Find where the given text appears and provide that cell's center as (x, y) coordinate. 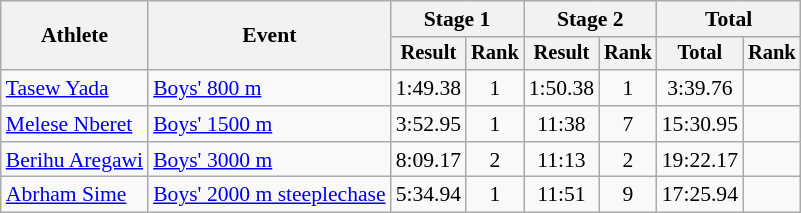
11:13 (562, 160)
19:22.17 (700, 160)
Stage 1 (458, 19)
15:30.95 (700, 124)
7 (628, 124)
Athlete (74, 36)
Boys' 1500 m (269, 124)
Tasew Yada (74, 88)
11:38 (562, 124)
3:52.95 (428, 124)
Stage 2 (590, 19)
3:39.76 (700, 88)
Abrham Sime (74, 195)
9 (628, 195)
5:34.94 (428, 195)
8:09.17 (428, 160)
1:49.38 (428, 88)
Event (269, 36)
Boys' 2000 m steeplechase (269, 195)
Boys' 800 m (269, 88)
Berihu Aregawi (74, 160)
1:50.38 (562, 88)
Melese Nberet (74, 124)
11:51 (562, 195)
Boys' 3000 m (269, 160)
17:25.94 (700, 195)
